Find where the given text appears and provide that cell's center as (x, y) coordinate. 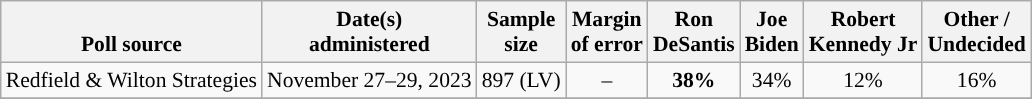
Samplesize (522, 32)
38% (694, 80)
897 (LV) (522, 80)
Date(s)administered (370, 32)
– (607, 80)
Marginof error (607, 32)
Poll source (132, 32)
RobertKennedy Jr (864, 32)
16% (976, 80)
Other /Undecided (976, 32)
RonDeSantis (694, 32)
November 27–29, 2023 (370, 80)
Redfield & Wilton Strategies (132, 80)
12% (864, 80)
34% (772, 80)
JoeBiden (772, 32)
